Identify which cell holds the provided text, then report its (X, Y) central coordinate. 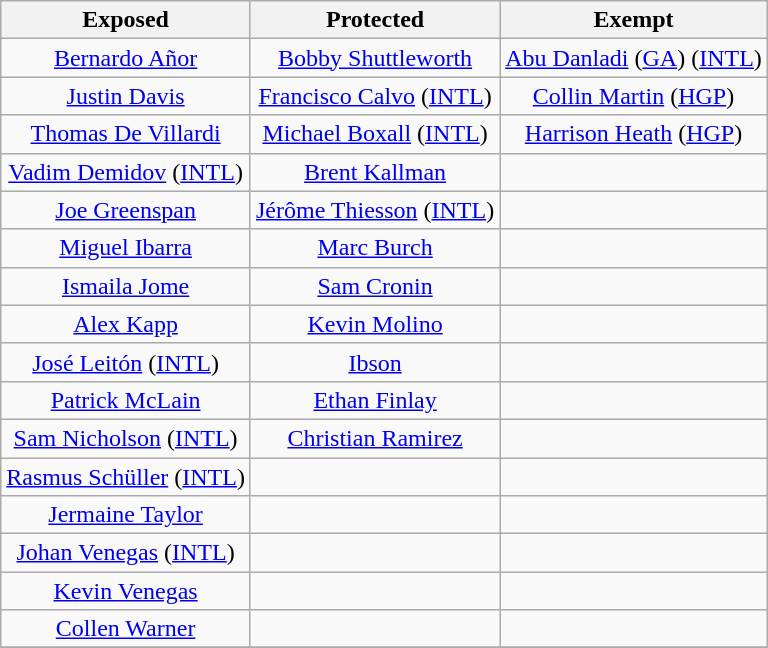
Patrick McLain (126, 400)
Rasmus Schüller (INTL) (126, 477)
Sam Nicholson (INTL) (126, 438)
Bobby Shuttleworth (374, 58)
Protected (374, 20)
Kevin Molino (374, 324)
Ismaila Jome (126, 286)
Collen Warner (126, 629)
Thomas De Villardi (126, 134)
Ibson (374, 362)
Kevin Venegas (126, 591)
Collin Martin (HGP) (634, 96)
Christian Ramirez (374, 438)
Exempt (634, 20)
Abu Danladi (GA) (INTL) (634, 58)
Jérôme Thiesson (INTL) (374, 210)
Francisco Calvo (INTL) (374, 96)
Marc Burch (374, 248)
Johan Venegas (INTL) (126, 553)
Jermaine Taylor (126, 515)
Bernardo Añor (126, 58)
Brent Kallman (374, 172)
Sam Cronin (374, 286)
Vadim Demidov (INTL) (126, 172)
Ethan Finlay (374, 400)
Justin Davis (126, 96)
Miguel Ibarra (126, 248)
Harrison Heath (HGP) (634, 134)
Michael Boxall (INTL) (374, 134)
Exposed (126, 20)
Joe Greenspan (126, 210)
José Leitón (INTL) (126, 362)
Alex Kapp (126, 324)
